Pinpoint the cell where the given text exists, returning its [X, Y] midpoint coordinate. 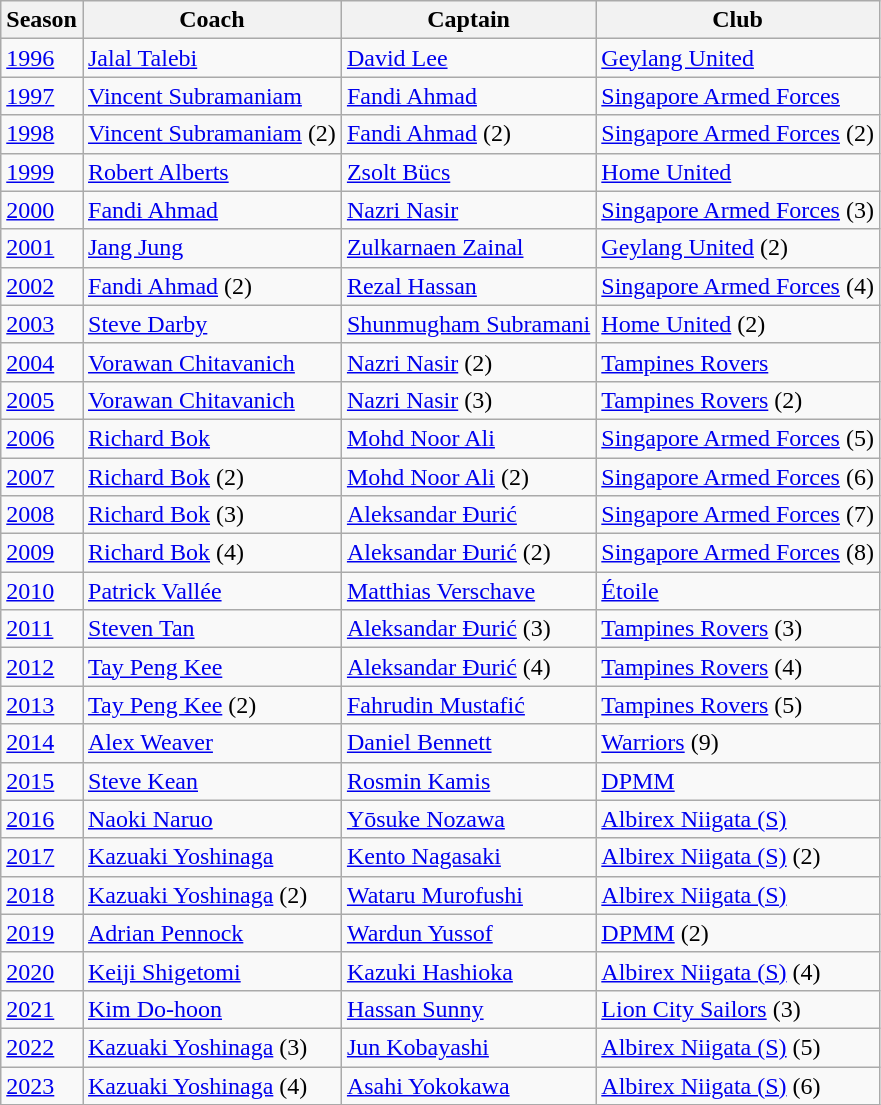
Singapore Armed Forces (8) [738, 553]
Season [42, 20]
2007 [42, 477]
2000 [42, 210]
2013 [42, 705]
Shunmugham Subramani [468, 324]
Albirex Niigata (S) (6) [738, 1085]
2005 [42, 400]
Kazuki Hashioka [468, 971]
Zulkarnaen Zainal [468, 248]
Nazri Nasir (3) [468, 400]
2003 [42, 324]
Kento Nagasaki [468, 857]
Singapore Armed Forces (6) [738, 477]
Geylang United (2) [738, 248]
2021 [42, 1009]
2011 [42, 629]
Rezal Hassan [468, 286]
DPMM (2) [738, 933]
Tampines Rovers (3) [738, 629]
Jalal Talebi [212, 58]
Singapore Armed Forces (3) [738, 210]
Tampines Rovers (5) [738, 705]
2020 [42, 971]
Coach [212, 20]
Alex Weaver [212, 743]
Singapore Armed Forces [738, 96]
Asahi Yokokawa [468, 1085]
Nazri Nasir (2) [468, 362]
1999 [42, 172]
Wataru Murofushi [468, 895]
Mohd Noor Ali [468, 438]
2004 [42, 362]
2015 [42, 781]
1997 [42, 96]
Steve Kean [212, 781]
Tampines Rovers (4) [738, 667]
Geylang United [738, 58]
Albirex Niigata (S) (4) [738, 971]
1996 [42, 58]
Matthias Verschave [468, 591]
Kim Do-hoon [212, 1009]
Home United [738, 172]
Vincent Subramaniam [212, 96]
Jang Jung [212, 248]
Rosmin Kamis [468, 781]
2006 [42, 438]
2009 [42, 553]
Aleksandar Đurić (3) [468, 629]
Patrick Vallée [212, 591]
Daniel Bennett [468, 743]
Fahrudin Mustafić [468, 705]
2018 [42, 895]
Albirex Niigata (S) (5) [738, 1047]
Wardun Yussof [468, 933]
Vincent Subramaniam (2) [212, 134]
Keiji Shigetomi [212, 971]
2016 [42, 819]
Kazuaki Yoshinaga [212, 857]
Zsolt Bücs [468, 172]
2010 [42, 591]
Singapore Armed Forces (5) [738, 438]
Singapore Armed Forces (7) [738, 515]
Steve Darby [212, 324]
Kazuaki Yoshinaga (4) [212, 1085]
Kazuaki Yoshinaga (2) [212, 895]
Lion City Sailors (3) [738, 1009]
1998 [42, 134]
Aleksandar Đurić (4) [468, 667]
Yōsuke Nozawa [468, 819]
Tampines Rovers (2) [738, 400]
Aleksandar Đurić (2) [468, 553]
Jun Kobayashi [468, 1047]
Singapore Armed Forces (4) [738, 286]
Nazri Nasir [468, 210]
Kazuaki Yoshinaga (3) [212, 1047]
Naoki Naruo [212, 819]
Mohd Noor Ali (2) [468, 477]
Steven Tan [212, 629]
2012 [42, 667]
Singapore Armed Forces (2) [738, 134]
2022 [42, 1047]
Warriors (9) [738, 743]
2001 [42, 248]
Richard Bok (3) [212, 515]
Richard Bok [212, 438]
2019 [42, 933]
Aleksandar Đurić [468, 515]
Richard Bok (4) [212, 553]
David Lee [468, 58]
2002 [42, 286]
Tay Peng Kee [212, 667]
Robert Alberts [212, 172]
Étoile [738, 591]
2008 [42, 515]
2023 [42, 1085]
2017 [42, 857]
Tampines Rovers [738, 362]
Albirex Niigata (S) (2) [738, 857]
2014 [42, 743]
Home United (2) [738, 324]
DPMM [738, 781]
Club [738, 20]
Captain [468, 20]
Richard Bok (2) [212, 477]
Tay Peng Kee (2) [212, 705]
Hassan Sunny [468, 1009]
Adrian Pennock [212, 933]
